Return the (X, Y) coordinate for the center point of the cell that contains the specified text.  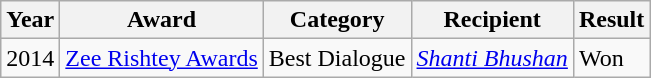
Best Dialogue (337, 58)
Shanti Bhushan (492, 58)
Year (30, 20)
Zee Rishtey Awards (162, 58)
Award (162, 20)
Recipient (492, 20)
Won (611, 58)
2014 (30, 58)
Category (337, 20)
Result (611, 20)
